Capture the cell that displays the provided text and extract its [X, Y] central coordinate. 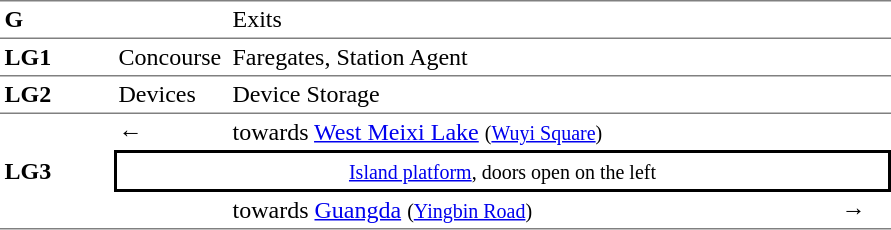
G [57, 20]
towards West Meixi Lake (Wuyi Square) [532, 132]
→ [864, 211]
LG1 [57, 58]
LG2 [57, 95]
← [171, 132]
Device Storage [532, 95]
LG3 [57, 172]
Exits [532, 20]
Devices [171, 95]
Faregates, Station Agent [532, 58]
towards Guangda (Yingbin Road) [532, 211]
Concourse [171, 58]
Island platform, doors open on the left [502, 171]
